Extract the [x, y] coordinate from the center of the cell holding the provided text.  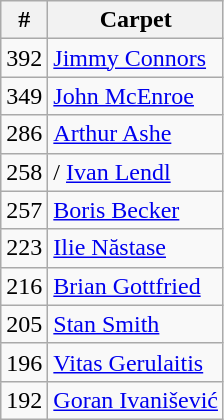
Vitas Gerulaitis [136, 362]
Ilie Năstase [136, 248]
Arthur Ashe [136, 134]
258 [24, 172]
Carpet [136, 20]
Boris Becker [136, 210]
John McEnroe [136, 96]
216 [24, 286]
192 [24, 400]
Goran Ivanišević [136, 400]
Stan Smith [136, 324]
286 [24, 134]
196 [24, 362]
257 [24, 210]
349 [24, 96]
223 [24, 248]
Jimmy Connors [136, 58]
/ Ivan Lendl [136, 172]
# [24, 20]
392 [24, 58]
205 [24, 324]
Brian Gottfried [136, 286]
